Scan for the cell matching the given text and deliver its [x, y] coordinate at center. 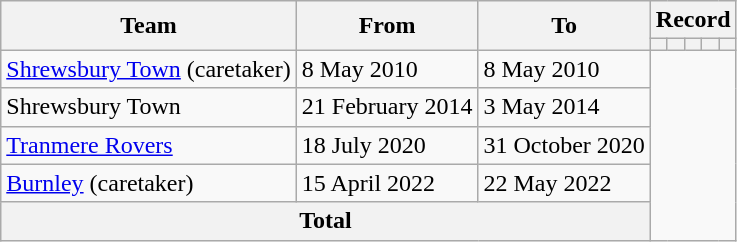
Shrewsbury Town [149, 107]
To [564, 26]
Burnley (caretaker) [149, 183]
31 October 2020 [564, 145]
Shrewsbury Town (caretaker) [149, 69]
3 May 2014 [564, 107]
Tranmere Rovers [149, 145]
22 May 2022 [564, 183]
21 February 2014 [387, 107]
From [387, 26]
Record [693, 20]
15 April 2022 [387, 183]
Team [149, 26]
Total [326, 221]
18 July 2020 [387, 145]
